Output the (X, Y) coordinate of the center of the cell containing the given text.  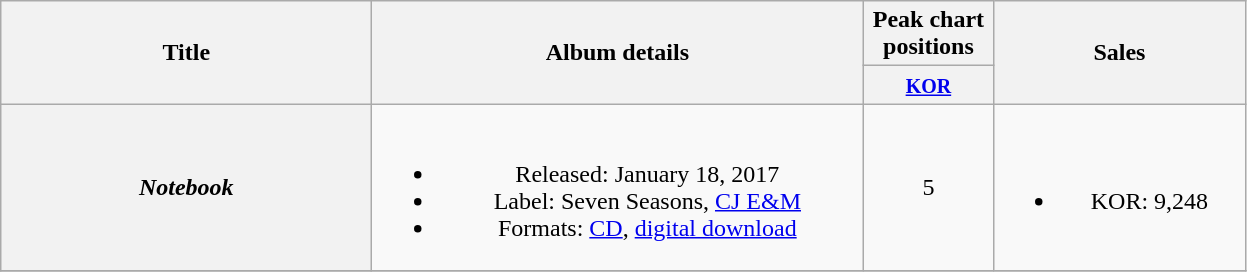
Album details (618, 52)
Sales (1120, 52)
KOR (928, 85)
5 (928, 188)
Released: January 18, 2017Label: Seven Seasons, CJ E&MFormats: CD, digital download (618, 188)
KOR: 9,248 (1120, 188)
Peak chart positions (928, 34)
Notebook (186, 188)
Title (186, 52)
